Determine the [X, Y] coordinate at the center of the cell enclosing the given text.  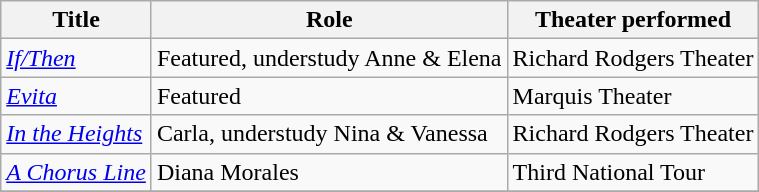
Marquis Theater [633, 96]
Carla, understudy Nina & Vanessa [329, 134]
Featured [329, 96]
Title [76, 20]
Third National Tour [633, 172]
Diana Morales [329, 172]
Evita [76, 96]
A Chorus Line [76, 172]
In the Heights [76, 134]
Theater performed [633, 20]
Featured, understudy Anne & Elena [329, 58]
If/Then [76, 58]
Role [329, 20]
